Return the [X, Y] coordinate for the center point of the cell that contains the specified text.  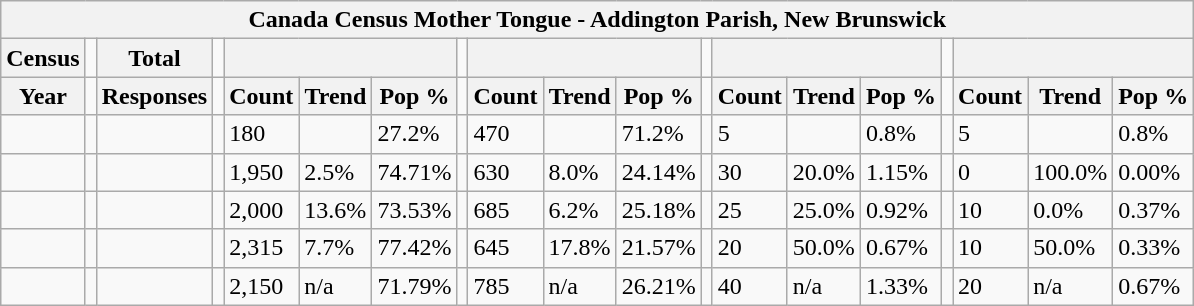
2,000 [262, 210]
Year [43, 96]
2.5% [336, 172]
1.15% [900, 172]
0 [990, 172]
17.8% [580, 248]
0.0% [1070, 210]
100.0% [1070, 172]
27.2% [414, 134]
73.53% [414, 210]
21.57% [658, 248]
20.0% [824, 172]
30 [750, 172]
71.2% [658, 134]
630 [506, 172]
6.2% [580, 210]
24.14% [658, 172]
25 [750, 210]
40 [750, 286]
74.71% [414, 172]
645 [506, 248]
0.00% [1154, 172]
25.0% [824, 210]
26.21% [658, 286]
Census [43, 58]
0.37% [1154, 210]
785 [506, 286]
Total [154, 58]
25.18% [658, 210]
1.33% [900, 286]
180 [262, 134]
2,150 [262, 286]
470 [506, 134]
0.92% [900, 210]
1,950 [262, 172]
2,315 [262, 248]
13.6% [336, 210]
Responses [154, 96]
77.42% [414, 248]
0.33% [1154, 248]
71.79% [414, 286]
Canada Census Mother Tongue - Addington Parish, New Brunswick [598, 20]
7.7% [336, 248]
8.0% [580, 172]
685 [506, 210]
